Return (x, y) of the center of cell containing provided text 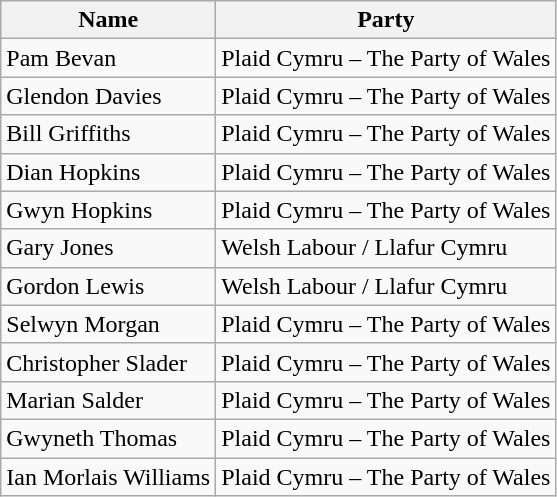
Selwyn Morgan (108, 324)
Pam Bevan (108, 58)
Christopher Slader (108, 362)
Ian Morlais Williams (108, 477)
Gwyneth Thomas (108, 438)
Name (108, 20)
Gordon Lewis (108, 286)
Glendon Davies (108, 96)
Gwyn Hopkins (108, 210)
Party (386, 20)
Dian Hopkins (108, 172)
Bill Griffiths (108, 134)
Marian Salder (108, 400)
Gary Jones (108, 248)
